Output the (X, Y) coordinate of the center of the cell containing the given text.  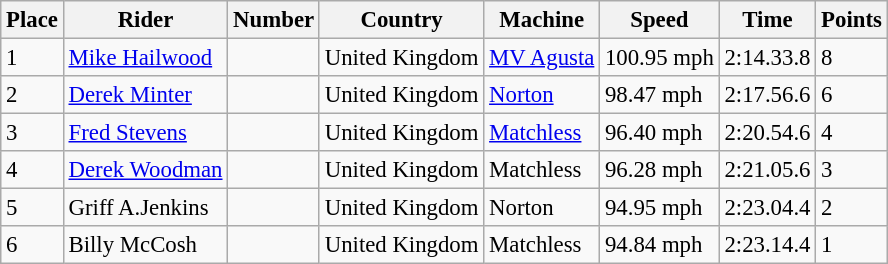
96.28 mph (660, 170)
Speed (660, 20)
MV Agusta (542, 58)
Number (274, 20)
5 (32, 208)
100.95 mph (660, 58)
2:14.33.8 (768, 58)
Machine (542, 20)
2:17.56.6 (768, 95)
Country (401, 20)
Fred Stevens (146, 133)
Mike Hailwood (146, 58)
Time (768, 20)
96.40 mph (660, 133)
Place (32, 20)
94.84 mph (660, 245)
Billy McCosh (146, 245)
Points (852, 20)
98.47 mph (660, 95)
Derek Minter (146, 95)
Derek Woodman (146, 170)
2:20.54.6 (768, 133)
Griff A.Jenkins (146, 208)
2:23.14.4 (768, 245)
2:23.04.4 (768, 208)
2:21.05.6 (768, 170)
8 (852, 58)
94.95 mph (660, 208)
Rider (146, 20)
